Return [X, Y] of the center of cell containing provided text 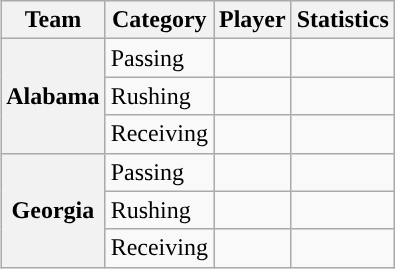
Georgia [53, 210]
Team [53, 20]
Category [159, 20]
Statistics [342, 20]
Alabama [53, 96]
Player [253, 20]
